Identify which cell holds the provided text, then report its [X, Y] central coordinate. 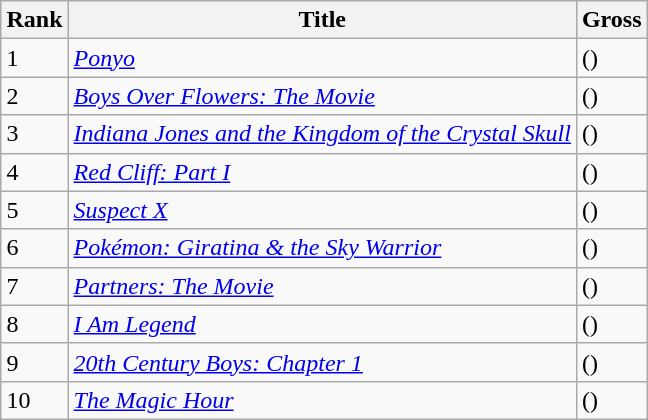
Red Cliff: Part I [322, 172]
Suspect X [322, 210]
8 [34, 324]
Pokémon: Giratina & the Sky Warrior [322, 248]
1 [34, 58]
10 [34, 400]
Gross [612, 20]
4 [34, 172]
7 [34, 286]
3 [34, 134]
Rank [34, 20]
9 [34, 362]
5 [34, 210]
Title [322, 20]
Partners: The Movie [322, 286]
2 [34, 96]
20th Century Boys: Chapter 1 [322, 362]
Boys Over Flowers: The Movie [322, 96]
Indiana Jones and the Kingdom of the Crystal Skull [322, 134]
Ponyo [322, 58]
The Magic Hour [322, 400]
I Am Legend [322, 324]
6 [34, 248]
